Search for the cell housing the specified text and yield its (X, Y) center coordinate. 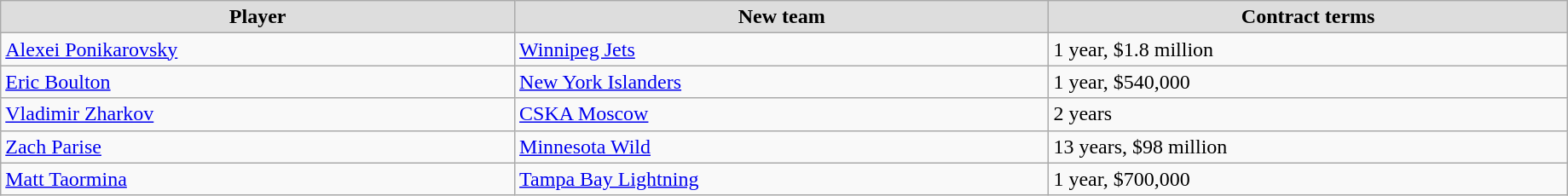
Matt Taormina (257, 179)
New team (782, 17)
Eric Boulton (257, 82)
CSKA Moscow (782, 114)
Vladimir Zharkov (257, 114)
1 year, $1.8 million (1308, 49)
Player (257, 17)
Winnipeg Jets (782, 49)
Zach Parise (257, 147)
New York Islanders (782, 82)
Minnesota Wild (782, 147)
Contract terms (1308, 17)
1 year, $540,000 (1308, 82)
2 years (1308, 114)
13 years, $98 million (1308, 147)
Tampa Bay Lightning (782, 179)
1 year, $700,000 (1308, 179)
Alexei Ponikarovsky (257, 49)
